Provide the (X, Y) coordinate of the cell's center where the given text is located.  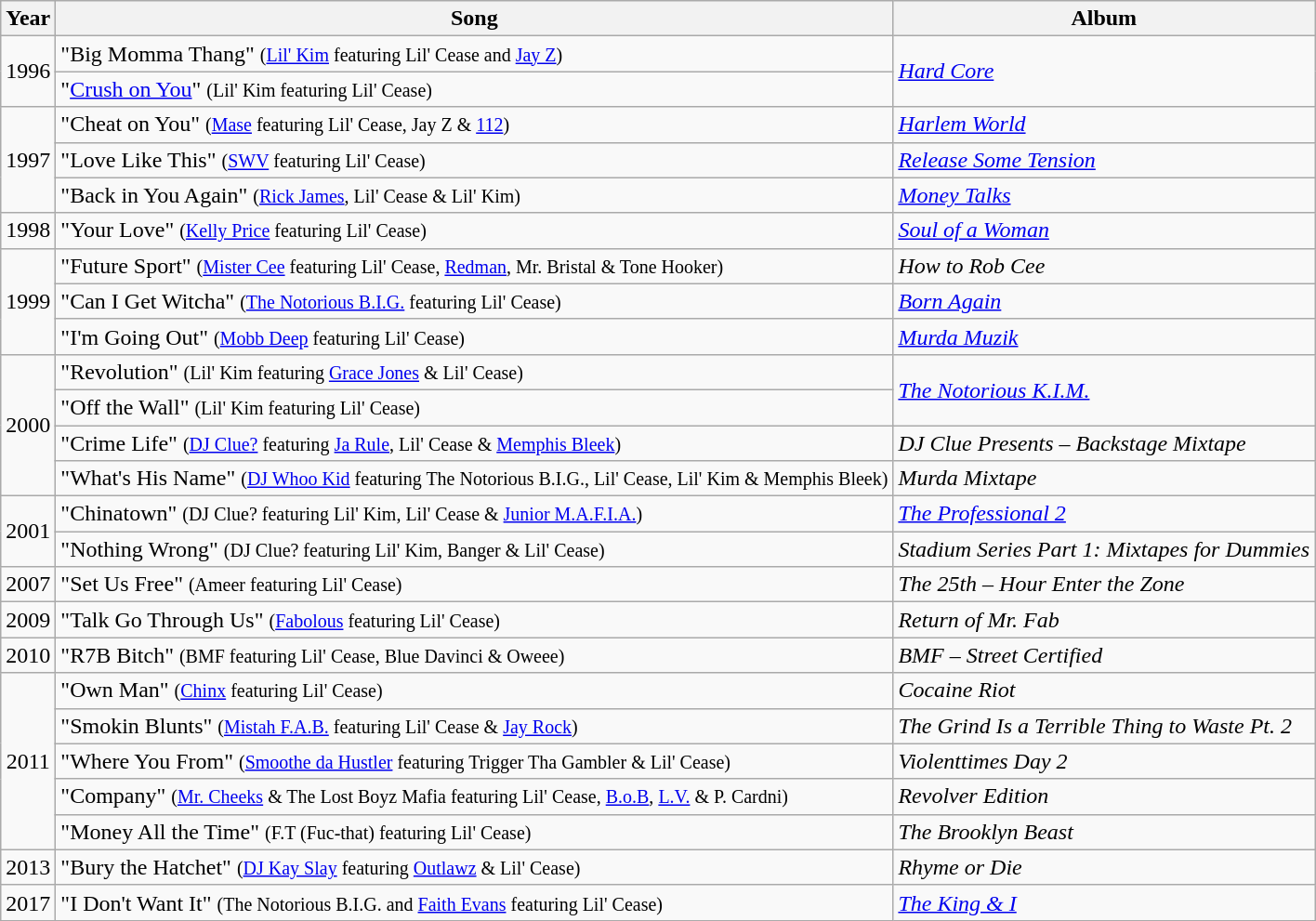
1996 (28, 72)
"Money All the Time" (F.T (Fuc-that) featuring Lil' Cease) (474, 832)
2000 (28, 425)
"I Don't Want It" (The Notorious B.I.G. and Faith Evans featuring Lil' Cease) (474, 902)
The King & I (1104, 902)
"Off the Wall" (Lil' Kim featuring Lil' Cease) (474, 407)
Violenttimes Day 2 (1104, 761)
"Set Us Free" (Ameer featuring Lil' Cease) (474, 585)
2001 (28, 532)
The Professional 2 (1104, 514)
Harlem World (1104, 125)
2010 (28, 655)
"Big Momma Thang" (Lil' Kim featuring Lil' Cease and Jay Z) (474, 54)
"Company" (Mr. Cheeks & The Lost Boyz Mafia featuring Lil' Cease, B.o.B, L.V. & P. Cardni) (474, 796)
"Where You From" (Smoothe da Hustler featuring Trigger Tha Gambler & Lil' Cease) (474, 761)
"Nothing Wrong" (DJ Clue? featuring Lil' Kim, Banger & Lil' Cease) (474, 549)
Album (1104, 19)
Rhyme or Die (1104, 867)
"Crush on You" (Lil' Kim featuring Lil' Cease) (474, 89)
"Cheat on You" (Mase featuring Lil' Cease, Jay Z & 112) (474, 125)
Return of Mr. Fab (1104, 620)
"Crime Life" (DJ Clue? featuring Ja Rule, Lil' Cease & Memphis Bleek) (474, 443)
"I'm Going Out" (Mobb Deep featuring Lil' Cease) (474, 336)
Hard Core (1104, 72)
The Brooklyn Beast (1104, 832)
Born Again (1104, 301)
The Notorious K.I.M. (1104, 389)
1998 (28, 230)
"Talk Go Through Us" (Fabolous featuring Lil' Cease) (474, 620)
2009 (28, 620)
Money Talks (1104, 195)
"Your Love" (Kelly Price featuring Lil' Cease) (474, 230)
"Smokin Blunts" (Mistah F.A.B. featuring Lil' Cease & Jay Rock) (474, 726)
Murda Muzik (1104, 336)
Murda Mixtape (1104, 479)
"Bury the Hatchet" (DJ Kay Slay featuring Outlawz & Lil' Cease) (474, 867)
"Future Sport" (Mister Cee featuring Lil' Cease, Redman, Mr. Bristal & Tone Hooker) (474, 266)
"Love Like This" (SWV featuring Lil' Cease) (474, 160)
1997 (28, 160)
2017 (28, 902)
BMF – Street Certified (1104, 655)
Release Some Tension (1104, 160)
2013 (28, 867)
"Can I Get Witcha" (The Notorious B.I.G. featuring Lil' Cease) (474, 301)
"R7B Bitch" (BMF featuring Lil' Cease, Blue Davinci & Oweee) (474, 655)
Revolver Edition (1104, 796)
DJ Clue Presents – Backstage Mixtape (1104, 443)
"Chinatown" (DJ Clue? featuring Lil' Kim, Lil' Cease & Junior M.A.F.I.A.) (474, 514)
Soul of a Woman (1104, 230)
1999 (28, 301)
2011 (28, 761)
Song (474, 19)
"Revolution" (Lil' Kim featuring Grace Jones & Lil' Cease) (474, 372)
The Grind Is a Terrible Thing to Waste Pt. 2 (1104, 726)
The 25th – Hour Enter the Zone (1104, 585)
Year (28, 19)
How to Rob Cee (1104, 266)
"Own Man" (Chinx featuring Lil' Cease) (474, 691)
"What's His Name" (DJ Whoo Kid featuring The Notorious B.I.G., Lil' Cease, Lil' Kim & Memphis Bleek) (474, 479)
"Back in You Again" (Rick James, Lil' Cease & Lil' Kim) (474, 195)
2007 (28, 585)
Stadium Series Part 1: Mixtapes for Dummies (1104, 549)
Cocaine Riot (1104, 691)
